Scan for the cell matching the given text and deliver its (X, Y) coordinate at center. 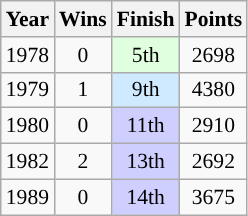
Finish (146, 19)
1 (83, 90)
2692 (214, 162)
13th (146, 162)
1982 (28, 162)
2698 (214, 55)
Points (214, 19)
11th (146, 126)
2 (83, 162)
9th (146, 90)
1980 (28, 126)
1978 (28, 55)
14th (146, 197)
Year (28, 19)
3675 (214, 197)
Wins (83, 19)
1989 (28, 197)
5th (146, 55)
1979 (28, 90)
4380 (214, 90)
2910 (214, 126)
